Determine the (X, Y) coordinate at the center of the cell enclosing the given text.  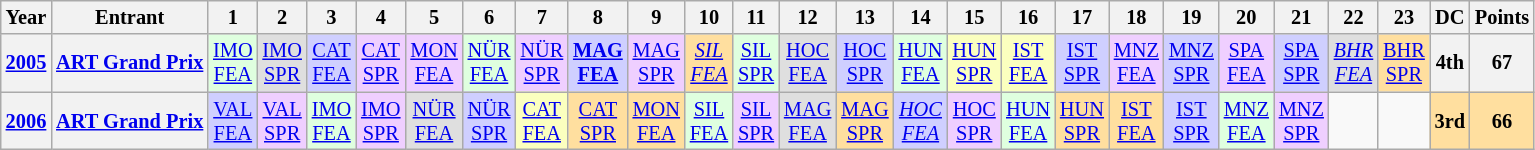
67 (1502, 63)
1 (232, 17)
21 (1302, 17)
66 (1502, 121)
16 (1028, 17)
2 (282, 17)
BHRSPR (1404, 63)
SPAFEA (1246, 63)
3 (332, 17)
Year (26, 17)
9 (656, 17)
VALSPR (282, 121)
VALFEA (232, 121)
15 (974, 17)
2006 (26, 121)
4 (380, 17)
6 (490, 17)
3rd (1450, 121)
14 (921, 17)
DC (1450, 17)
10 (709, 17)
22 (1354, 17)
17 (1082, 17)
SPASPR (1302, 63)
18 (1136, 17)
7 (542, 17)
BHRFEA (1354, 63)
5 (434, 17)
Points (1502, 17)
13 (864, 17)
23 (1404, 17)
19 (1192, 17)
Entrant (130, 17)
11 (756, 17)
20 (1246, 17)
12 (808, 17)
2005 (26, 63)
4th (1450, 63)
8 (598, 17)
